Provide the (x, y) coordinate of the cell's center where the given text is located.  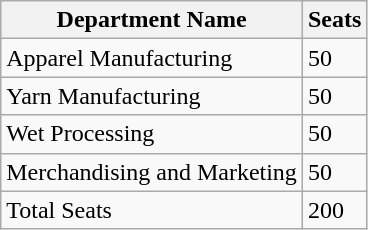
Apparel Manufacturing (152, 58)
Department Name (152, 20)
Yarn Manufacturing (152, 96)
Wet Processing (152, 134)
200 (334, 210)
Merchandising and Marketing (152, 172)
Total Seats (152, 210)
Seats (334, 20)
